Locate the cell with the specified text and output its (X, Y) center coordinate. 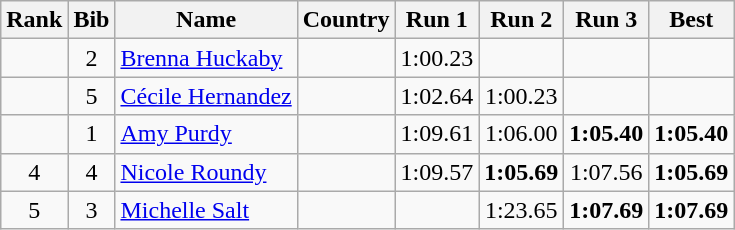
Run 1 (437, 20)
Amy Purdy (206, 134)
Michelle Salt (206, 210)
Nicole Roundy (206, 172)
3 (92, 210)
1:23.65 (522, 210)
Country (346, 20)
1:09.57 (437, 172)
Rank (34, 20)
1:07.56 (606, 172)
Best (692, 20)
1:09.61 (437, 134)
Brenna Huckaby (206, 58)
Run 3 (606, 20)
1:06.00 (522, 134)
2 (92, 58)
Name (206, 20)
Cécile Hernandez (206, 96)
1:02.64 (437, 96)
Run 2 (522, 20)
Bib (92, 20)
1 (92, 134)
